Pinpoint the cell where the given text exists, returning its (X, Y) midpoint coordinate. 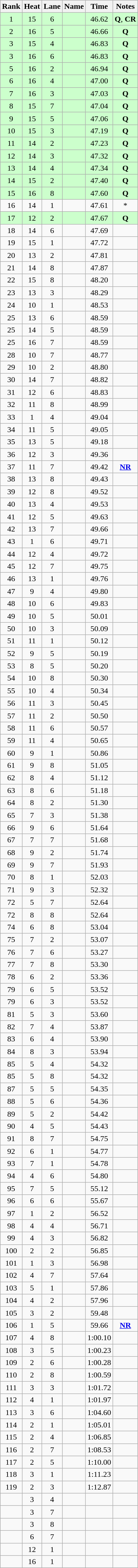
49.43 (99, 479)
47.03 (99, 93)
57.86 (99, 1288)
63 (11, 790)
49.63 (99, 516)
53.27 (99, 952)
50.65 (99, 740)
116 (11, 1450)
20 (11, 255)
47.40 (99, 181)
45 (11, 566)
74 (11, 927)
53.94 (99, 1052)
51.68 (99, 840)
48.82 (99, 380)
42 (11, 529)
49.75 (99, 566)
54.35 (99, 1089)
75 (11, 939)
94 (11, 1176)
48 (11, 604)
21 (11, 268)
95 (11, 1189)
107 (11, 1338)
23 (11, 293)
109 (11, 1363)
56.85 (99, 1251)
62 (11, 778)
47.60 (99, 193)
59 (11, 740)
77 (11, 965)
47.69 (99, 230)
70 (11, 877)
54.80 (99, 1176)
111 (11, 1388)
49.80 (99, 591)
49.36 (99, 454)
67 (11, 840)
114 (11, 1425)
48.53 (99, 305)
47.04 (99, 106)
51.74 (99, 852)
48.80 (99, 367)
81 (11, 1014)
19 (11, 243)
101 (11, 1263)
117 (11, 1462)
50.57 (99, 728)
59.66 (99, 1325)
83 (11, 1039)
29 (11, 367)
51.93 (99, 865)
53.30 (99, 965)
52.32 (99, 890)
60 (11, 753)
55 (11, 691)
51.38 (99, 815)
112 (11, 1400)
102 (11, 1275)
84 (11, 1052)
54.42 (99, 1114)
49.04 (99, 417)
88 (11, 1101)
35 (11, 442)
50.34 (99, 691)
47.23 (99, 143)
46.62 (99, 19)
97 (11, 1213)
48.29 (99, 293)
46 (11, 579)
43 (11, 541)
48.20 (99, 280)
30 (11, 380)
49.72 (99, 554)
57 (11, 716)
1:01.97 (99, 1400)
1:04.60 (99, 1412)
54.77 (99, 1151)
55.12 (99, 1189)
1:12.87 (99, 1487)
103 (11, 1288)
56.52 (99, 1213)
50.09 (99, 629)
50.86 (99, 753)
51.05 (99, 766)
51.12 (99, 778)
54.78 (99, 1164)
37 (11, 467)
34 (11, 430)
1:06.85 (99, 1437)
36 (11, 454)
53.90 (99, 1039)
1:00.28 (99, 1363)
49.42 (99, 467)
54.75 (99, 1138)
Name (74, 7)
49.71 (99, 541)
22 (11, 280)
Time (99, 7)
32 (11, 405)
Heat (32, 7)
46.94 (99, 69)
1:05.01 (99, 1425)
96 (11, 1201)
56.82 (99, 1238)
92 (11, 1151)
57.96 (99, 1300)
49.76 (99, 579)
110 (11, 1375)
66 (11, 828)
78 (11, 977)
52 (11, 653)
50.19 (99, 653)
49 (11, 616)
119 (11, 1487)
Notes (125, 7)
1:00.10 (99, 1338)
69 (11, 865)
76 (11, 952)
105 (11, 1313)
47.00 (99, 81)
28 (11, 355)
48.99 (99, 405)
50.01 (99, 616)
93 (11, 1164)
47.34 (99, 168)
49.52 (99, 492)
53.07 (99, 939)
89 (11, 1114)
52.03 (99, 877)
48.77 (99, 355)
* (125, 206)
1:00.23 (99, 1350)
51.64 (99, 828)
82 (11, 1027)
98 (11, 1226)
51 (11, 641)
54 (11, 678)
47.32 (99, 156)
56.71 (99, 1226)
24 (11, 305)
46.66 (99, 31)
47.67 (99, 218)
31 (11, 392)
53.04 (99, 927)
113 (11, 1412)
108 (11, 1350)
56 (11, 703)
87 (11, 1089)
48.83 (99, 392)
58 (11, 728)
49.18 (99, 442)
47.61 (99, 206)
99 (11, 1238)
57.64 (99, 1275)
39 (11, 492)
50.30 (99, 678)
104 (11, 1300)
106 (11, 1325)
47.19 (99, 131)
49.53 (99, 504)
1:11.23 (99, 1475)
64 (11, 803)
53.36 (99, 977)
33 (11, 417)
47.87 (99, 268)
53.87 (99, 1027)
53.60 (99, 1014)
61 (11, 766)
50.12 (99, 641)
115 (11, 1437)
47 (11, 591)
54.36 (99, 1101)
51.30 (99, 803)
56.98 (99, 1263)
Q, CR (125, 19)
18 (11, 230)
1:10.00 (99, 1462)
1:00.59 (99, 1375)
68 (11, 852)
47.81 (99, 255)
54.43 (99, 1126)
50.50 (99, 716)
65 (11, 815)
50.45 (99, 703)
47.06 (99, 118)
59.48 (99, 1313)
41 (11, 516)
1:01.72 (99, 1388)
49.05 (99, 430)
38 (11, 479)
51.18 (99, 790)
1:08.53 (99, 1450)
50.20 (99, 666)
55.67 (99, 1201)
49.83 (99, 604)
44 (11, 554)
40 (11, 504)
53 (11, 666)
47.72 (99, 243)
91 (11, 1138)
Lane (52, 7)
118 (11, 1475)
71 (11, 890)
17 (11, 218)
50 (11, 629)
90 (11, 1126)
Rank (11, 7)
100 (11, 1251)
49.66 (99, 529)
